Capture the cell that displays the provided text and extract its [X, Y] central coordinate. 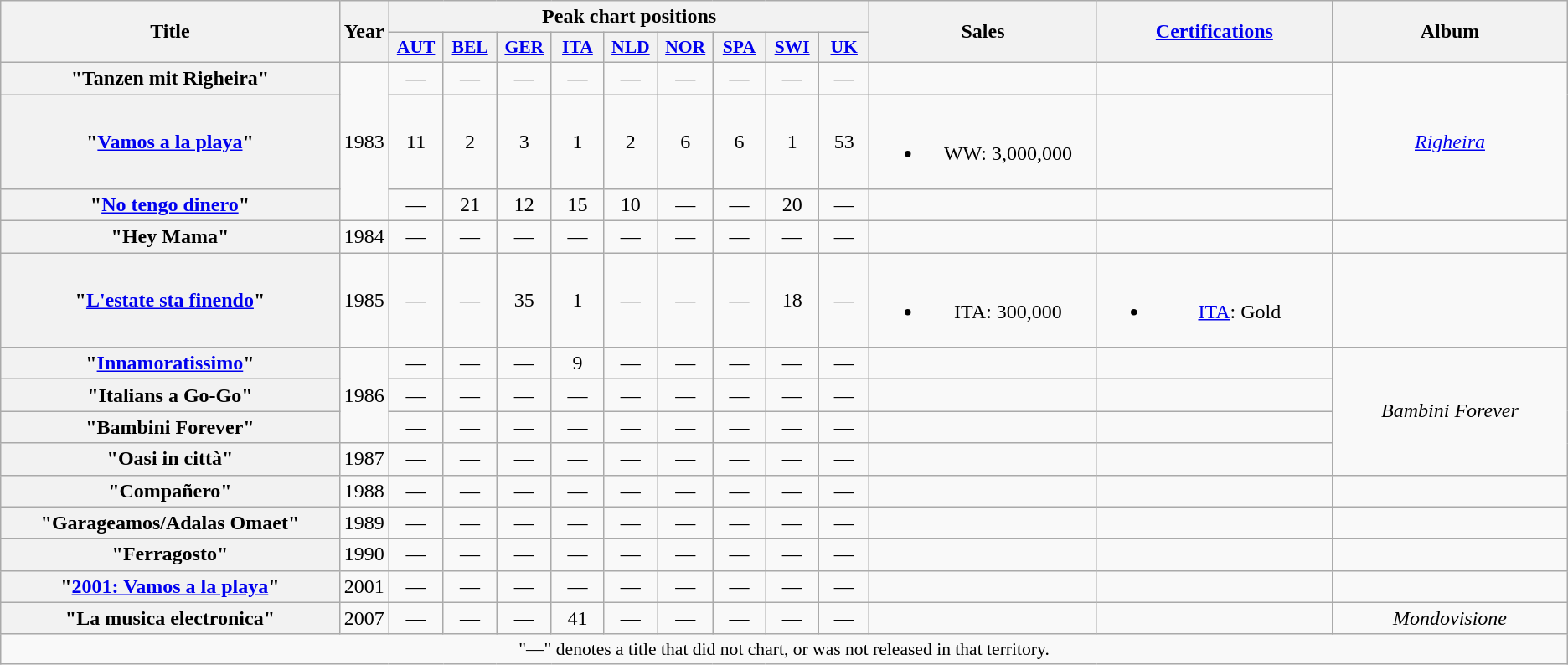
1989 [364, 523]
Sales [983, 32]
Certifications [1215, 32]
NLD [630, 48]
"Compañero" [170, 491]
10 [630, 205]
NOR [685, 48]
"La musica electronica" [170, 618]
Righeira [1451, 141]
"Innamoratissimo" [170, 363]
UK [843, 48]
53 [843, 141]
AUT [415, 48]
Album [1451, 32]
2001 [364, 586]
BEL [470, 48]
"Tanzen mit Righeira" [170, 78]
Mondovisione [1451, 618]
9 [577, 363]
"Ferragosto" [170, 554]
"No tengo dinero" [170, 205]
12 [524, 205]
Peak chart positions [629, 17]
"Italians a Go-Go" [170, 395]
GER [524, 48]
"Hey Mama" [170, 237]
1984 [364, 237]
15 [577, 205]
ITA: 300,000 [983, 300]
ITA: Gold [1215, 300]
2007 [364, 618]
1986 [364, 395]
18 [792, 300]
21 [470, 205]
Year [364, 32]
1987 [364, 459]
35 [524, 300]
41 [577, 618]
ITA [577, 48]
1983 [364, 141]
1990 [364, 554]
Title [170, 32]
WW: 3,000,000 [983, 141]
"Bambini Forever" [170, 427]
1985 [364, 300]
"Garageamos/Adalas Omaet" [170, 523]
20 [792, 205]
11 [415, 141]
SPA [739, 48]
"Oasi in città" [170, 459]
"L'estate sta finendo" [170, 300]
Bambini Forever [1451, 411]
"Vamos a la playa" [170, 141]
"2001: Vamos a la playa" [170, 586]
1988 [364, 491]
SWI [792, 48]
"—" denotes a title that did not chart, or was not released in that territory. [784, 649]
3 [524, 141]
